Provide the [x, y] coordinate of the cell's center where the given text is located.  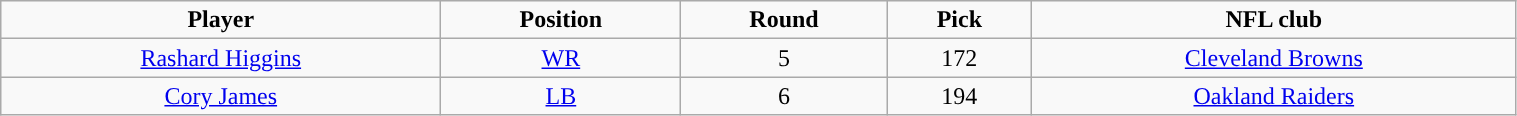
Player [221, 20]
WR [561, 58]
194 [959, 96]
Cory James [221, 96]
5 [784, 58]
172 [959, 58]
Cleveland Browns [1274, 58]
Position [561, 20]
LB [561, 96]
Oakland Raiders [1274, 96]
Pick [959, 20]
Rashard Higgins [221, 58]
Round [784, 20]
6 [784, 96]
NFL club [1274, 20]
